Determine the (x, y) coordinate at the center of the cell enclosing the given text.  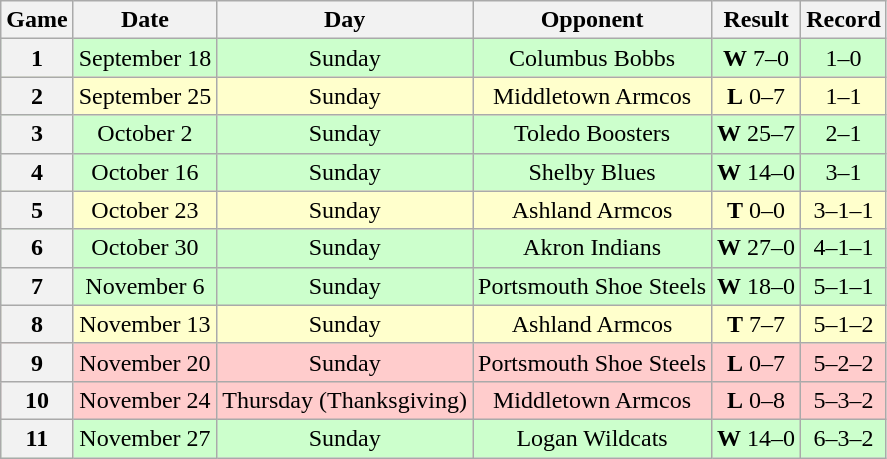
October 16 (145, 172)
Columbus Bobbs (592, 58)
W 7–0 (756, 58)
November 20 (145, 362)
2 (37, 96)
September 18 (145, 58)
W 25–7 (756, 134)
Logan Wildcats (592, 438)
6–3–2 (844, 438)
W 18–0 (756, 286)
October 30 (145, 248)
1–0 (844, 58)
3 (37, 134)
Day (345, 20)
Thursday (Thanksgiving) (345, 400)
5–1–2 (844, 324)
7 (37, 286)
Record (844, 20)
T 7–7 (756, 324)
5–2–2 (844, 362)
10 (37, 400)
November 13 (145, 324)
Toledo Boosters (592, 134)
T 0–0 (756, 210)
2–1 (844, 134)
Opponent (592, 20)
Akron Indians (592, 248)
5–3–2 (844, 400)
11 (37, 438)
4 (37, 172)
Date (145, 20)
Shelby Blues (592, 172)
5–1–1 (844, 286)
Game (37, 20)
October 2 (145, 134)
October 23 (145, 210)
1–1 (844, 96)
6 (37, 248)
8 (37, 324)
5 (37, 210)
3–1–1 (844, 210)
3–1 (844, 172)
W 27–0 (756, 248)
November 24 (145, 400)
L 0–8 (756, 400)
September 25 (145, 96)
4–1–1 (844, 248)
November 6 (145, 286)
November 27 (145, 438)
9 (37, 362)
1 (37, 58)
Result (756, 20)
